Return the [X, Y] coordinate for the center point of the cell that contains the specified text.  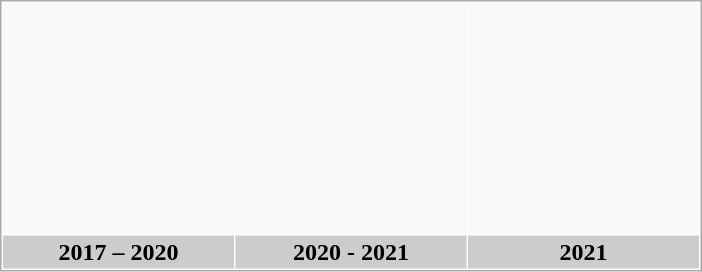
2017 – 2020 [118, 252]
2020 - 2021 [352, 252]
2021 [584, 252]
